From the cell containing the given text, extract its center point as (x, y) coordinate. 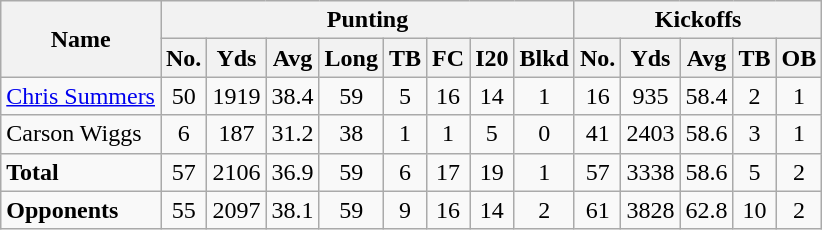
Carson Wiggs (81, 134)
Chris Summers (81, 96)
38.1 (292, 210)
61 (597, 210)
I20 (492, 58)
FC (448, 58)
Long (351, 58)
OB (799, 58)
Total (81, 172)
2403 (650, 134)
36.9 (292, 172)
55 (183, 210)
41 (597, 134)
38 (351, 134)
3828 (650, 210)
10 (754, 210)
58.4 (706, 96)
38.4 (292, 96)
Opponents (81, 210)
2106 (236, 172)
2097 (236, 210)
187 (236, 134)
Name (81, 39)
1919 (236, 96)
Blkd (544, 58)
Kickoffs (698, 20)
3 (754, 134)
9 (404, 210)
0 (544, 134)
31.2 (292, 134)
62.8 (706, 210)
17 (448, 172)
Punting (367, 20)
935 (650, 96)
3338 (650, 172)
50 (183, 96)
19 (492, 172)
